Extract the [x, y] coordinate from the center of the cell holding the provided text.  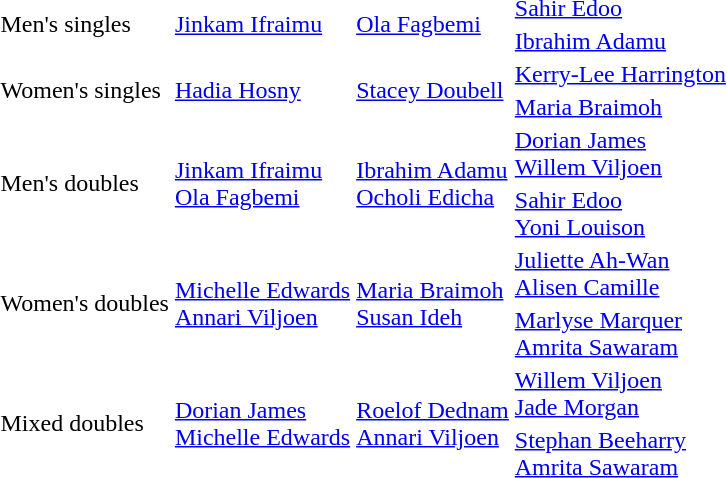
Willem Viljoen Jade Morgan [620, 394]
Juliette Ah-Wan Alisen Camille [620, 274]
Kerry-Lee Harrington [620, 74]
Hadia Hosny [262, 90]
Ibrahim Adamu Ocholi Edicha [433, 184]
Maria Braimoh [620, 107]
Sahir Edoo Yoni Louison [620, 214]
Marlyse Marquer Amrita Sawaram [620, 334]
Ibrahim Adamu [620, 41]
Michelle Edwards Annari Viljoen [262, 304]
Maria Braimoh Susan Ideh [433, 304]
Dorian James Willem Viljoen [620, 154]
Stacey Doubell [433, 90]
Jinkam Ifraimu Ola Fagbemi [262, 184]
